Return [X, Y] of the center of cell containing provided text 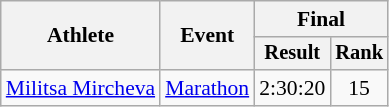
15 [359, 88]
Event [207, 36]
Athlete [80, 36]
Rank [359, 54]
Final [321, 19]
Result [292, 54]
Militsa Mircheva [80, 88]
2:30:20 [292, 88]
Marathon [207, 88]
